For the text-containing cell, return its midpoint in (X, Y) coordinate format. 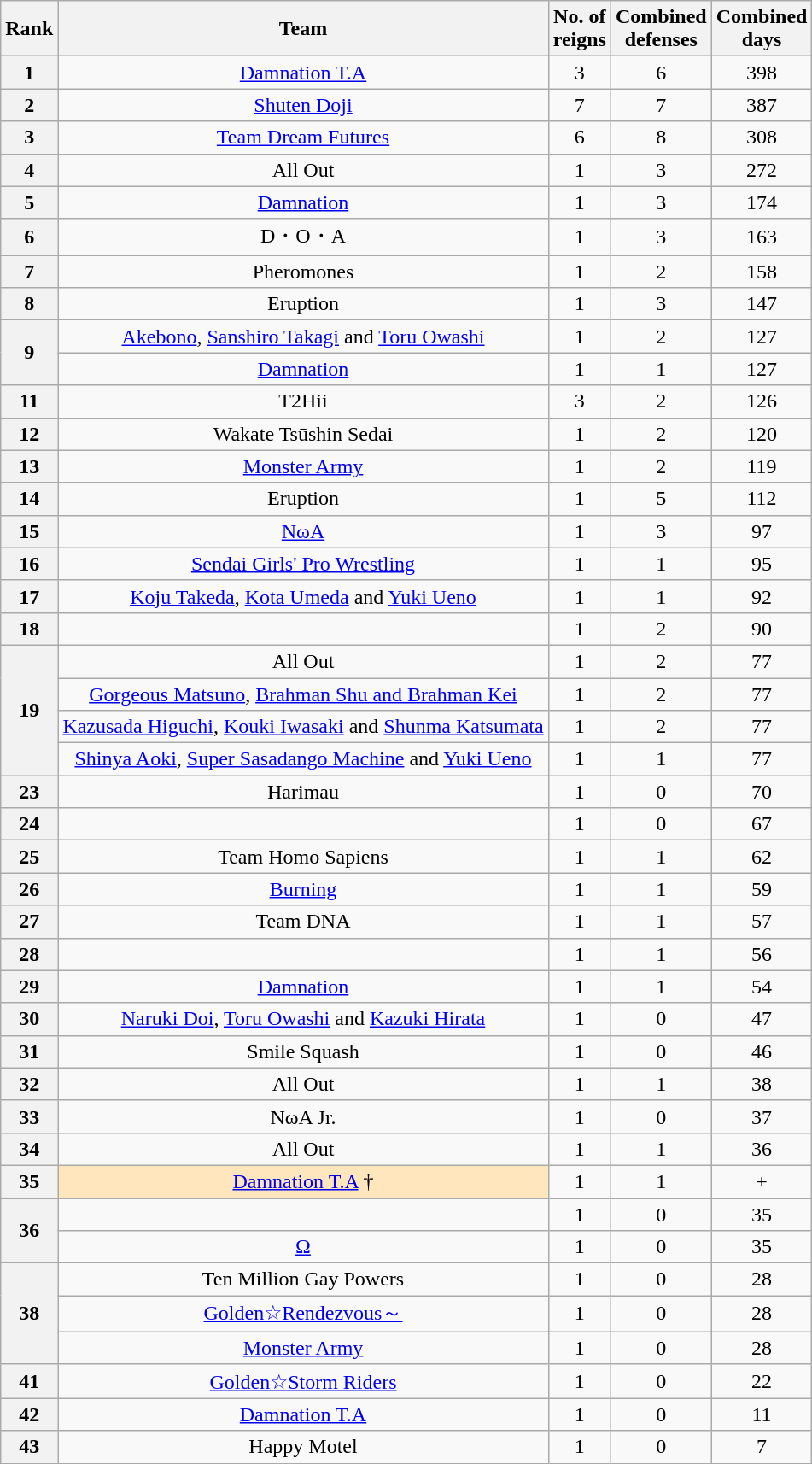
15 (29, 531)
95 (762, 564)
Golden☆Rendezvous～ (303, 1314)
Golden☆Storm Riders (303, 1381)
43 (29, 1447)
23 (29, 792)
13 (29, 466)
Happy Motel (303, 1447)
147 (762, 304)
67 (762, 824)
Sendai Girls' Pro Wrestling (303, 564)
26 (29, 889)
19 (29, 710)
T2Hii (303, 401)
272 (762, 170)
Shinya Aoki, Super Sasadango Machine and Yuki Ueno (303, 759)
59 (762, 889)
Team Homo Sapiens (303, 857)
Gorgeous Matsuno, Brahman Shu and Brahman Kei (303, 694)
Team DNA (303, 922)
308 (762, 138)
Ten Million Gay Powers (303, 1280)
24 (29, 824)
NωA Jr. (303, 1116)
47 (762, 1019)
22 (762, 1381)
No. ofreigns (579, 29)
163 (762, 237)
Combineddefenses (661, 29)
16 (29, 564)
Smile Squash (303, 1051)
27 (29, 922)
62 (762, 857)
31 (29, 1051)
29 (29, 987)
12 (29, 434)
398 (762, 73)
54 (762, 987)
Burning (303, 889)
Naruki Doi, Toru Owashi and Kazuki Hirata (303, 1019)
Shuten Doji (303, 105)
Wakate Tsūshin Sedai (303, 434)
Damnation T.A † (303, 1181)
158 (762, 272)
Koju Takeda, Kota Umeda and Yuki Ueno (303, 596)
D・O・A (303, 237)
30 (29, 1019)
+ (762, 1181)
NωA (303, 531)
25 (29, 857)
70 (762, 792)
56 (762, 954)
42 (29, 1414)
119 (762, 466)
112 (762, 499)
174 (762, 202)
Team Dream Futures (303, 138)
126 (762, 401)
4 (29, 170)
57 (762, 922)
34 (29, 1149)
37 (762, 1116)
Harimau (303, 792)
Akebono, Sanshiro Takagi and Toru Owashi (303, 337)
Pheromones (303, 272)
Team (303, 29)
120 (762, 434)
Ω (303, 1247)
32 (29, 1084)
Rank (29, 29)
90 (762, 629)
33 (29, 1116)
18 (29, 629)
97 (762, 531)
46 (762, 1051)
14 (29, 499)
17 (29, 596)
Kazusada Higuchi, Kouki Iwasaki and Shunma Katsumata (303, 727)
92 (762, 596)
Combineddays (762, 29)
9 (29, 353)
387 (762, 105)
41 (29, 1381)
